Identify which cell holds the provided text, then report its (x, y) central coordinate. 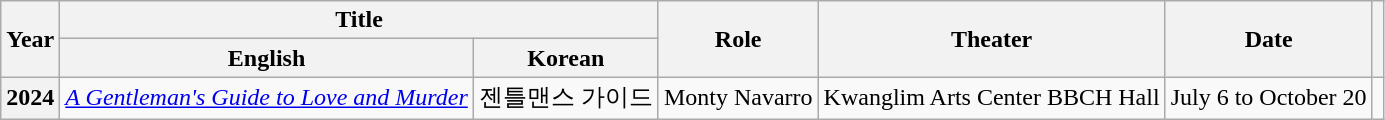
Title (360, 20)
젠틀맨스 가이드 (566, 98)
English (266, 58)
July 6 to October 20 (1268, 98)
Kwanglim Arts Center BBCH Hall (992, 98)
Monty Navarro (738, 98)
2024 (30, 98)
A Gentleman's Guide to Love and Murder (266, 98)
Role (738, 39)
Year (30, 39)
Korean (566, 58)
Theater (992, 39)
Date (1268, 39)
